For the text-containing cell, return its midpoint in (x, y) coordinate format. 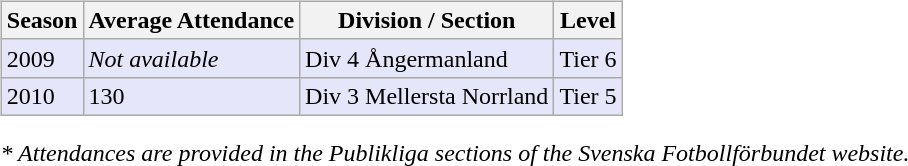
Not available (192, 58)
2010 (42, 96)
Division / Section (427, 20)
Tier 5 (588, 96)
Tier 6 (588, 58)
Div 4 Ångermanland (427, 58)
130 (192, 96)
Season (42, 20)
Average Attendance (192, 20)
2009 (42, 58)
Level (588, 20)
Div 3 Mellersta Norrland (427, 96)
